From the cell containing the given text, extract its center point as (x, y) coordinate. 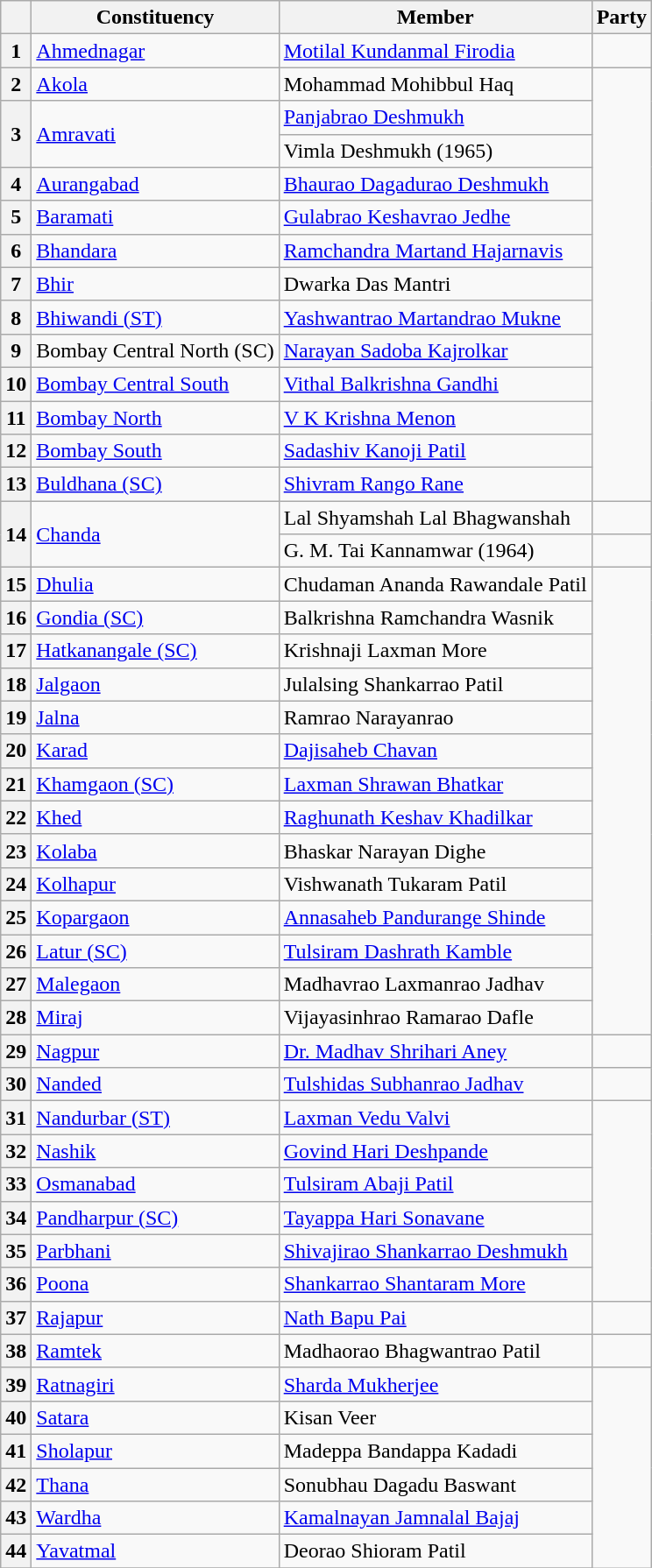
12 (16, 451)
24 (16, 884)
Jalgaon (155, 684)
30 (16, 1084)
Madhaorao Bhagwantrao Patil (435, 1351)
Gulabrao Keshavrao Jedhe (435, 217)
Raghunath Keshav Khadilkar (435, 817)
Dwarka Das Mantri (435, 284)
39 (16, 1384)
Dhulia (155, 584)
Bombay North (155, 418)
32 (16, 1151)
2 (16, 84)
Madhavrao Laxmanrao Jadhav (435, 985)
Sonubhau Dagadu Baswant (435, 1485)
34 (16, 1218)
Malegaon (155, 985)
Chanda (155, 534)
Shivram Rango Rane (435, 484)
Tayappa Hari Sonavane (435, 1218)
Sharda Mukherjee (435, 1384)
19 (16, 717)
Chudaman Ananda Rawandale Patil (435, 584)
41 (16, 1451)
Buldhana (SC) (155, 484)
Poona (155, 1284)
40 (16, 1417)
7 (16, 284)
31 (16, 1118)
Aurangabad (155, 184)
Bombay South (155, 451)
Ramrao Narayanrao (435, 717)
37 (16, 1317)
Deorao Shioram Patil (435, 1551)
Bombay Central North (SC) (155, 350)
33 (16, 1184)
1 (16, 51)
22 (16, 817)
10 (16, 384)
8 (16, 317)
Karad (155, 751)
Sholapur (155, 1451)
Laxman Vedu Valvi (435, 1118)
Panjabrao Deshmukh (435, 117)
Ratnagiri (155, 1384)
Dr. Madhav Shrihari Aney (435, 1051)
Bombay Central South (155, 384)
Bhandara (155, 251)
Dajisaheb Chavan (435, 751)
Kolaba (155, 851)
Julalsing Shankarrao Patil (435, 684)
Kisan Veer (435, 1417)
Lal Shyamshah Lal Bhagwanshah (435, 518)
Yashwantrao Martandrao Mukne (435, 317)
Wardha (155, 1518)
Latur (SC) (155, 950)
6 (16, 251)
Madeppa Bandappa Kadadi (435, 1451)
11 (16, 418)
Shankarrao Shantaram More (435, 1284)
Balkrishna Ramchandra Wasnik (435, 618)
Mohammad Mohibbul Haq (435, 84)
23 (16, 851)
Amravati (155, 134)
Miraj (155, 1018)
Akola (155, 84)
Party (621, 18)
25 (16, 917)
Laxman Shrawan Bhatkar (435, 784)
15 (16, 584)
28 (16, 1018)
Nanded (155, 1084)
Bhiwandi (ST) (155, 317)
Ramchandra Martand Hajarnavis (435, 251)
Tulsiram Abaji Patil (435, 1184)
Constituency (155, 18)
4 (16, 184)
3 (16, 134)
Thana (155, 1485)
Ramtek (155, 1351)
27 (16, 985)
Annasaheb Pandurange Shinde (435, 917)
Gondia (SC) (155, 618)
Kamalnayan Jamnalal Bajaj (435, 1518)
Kopargaon (155, 917)
Khed (155, 817)
Nashik (155, 1151)
Nagpur (155, 1051)
Krishnaji Laxman More (435, 651)
5 (16, 217)
Vishwanath Tukaram Patil (435, 884)
26 (16, 950)
17 (16, 651)
Tulsiram Dashrath Kamble (435, 950)
Member (435, 18)
Ahmednagar (155, 51)
42 (16, 1485)
14 (16, 534)
13 (16, 484)
Kolhapur (155, 884)
38 (16, 1351)
43 (16, 1518)
36 (16, 1284)
Vithal Balkrishna Gandhi (435, 384)
Narayan Sadoba Kajrolkar (435, 350)
Bhaskar Narayan Dighe (435, 851)
Vijayasinhrao Ramarao Dafle (435, 1018)
Hatkanangale (SC) (155, 651)
Nath Bapu Pai (435, 1317)
Rajapur (155, 1317)
Osmanabad (155, 1184)
V K Krishna Menon (435, 418)
44 (16, 1551)
16 (16, 618)
29 (16, 1051)
20 (16, 751)
Bhaurao Dagadurao Deshmukh (435, 184)
Parbhani (155, 1251)
Nandurbar (ST) (155, 1118)
9 (16, 350)
Pandharpur (SC) (155, 1218)
18 (16, 684)
Govind Hari Deshpande (435, 1151)
Motilal Kundanmal Firodia (435, 51)
Khamgaon (SC) (155, 784)
Tulshidas Subhanrao Jadhav (435, 1084)
Sadashiv Kanoji Patil (435, 451)
Jalna (155, 717)
G. M. Tai Kannamwar (1964) (435, 551)
Vimla Deshmukh (1965) (435, 151)
35 (16, 1251)
Baramati (155, 217)
Bhir (155, 284)
Shivajirao Shankarrao Deshmukh (435, 1251)
Satara (155, 1417)
21 (16, 784)
Yavatmal (155, 1551)
